For the text-containing cell, return its midpoint in [X, Y] coordinate format. 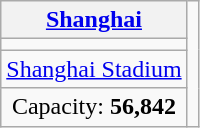
Shanghai Stadium [94, 69]
Shanghai [94, 20]
Capacity: 56,842 [94, 107]
